Output the [x, y] coordinate of the center of the cell containing the given text.  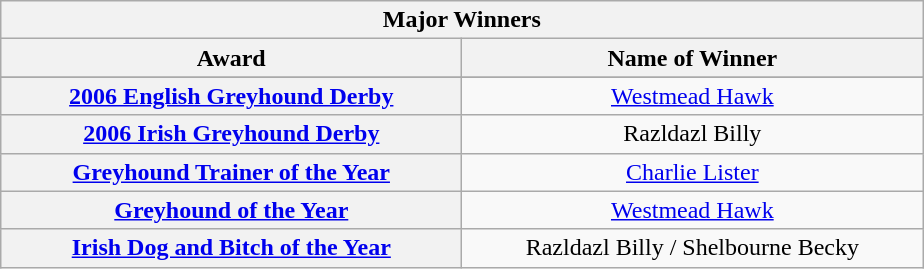
Razldazl Billy [692, 134]
Award [232, 58]
Charlie Lister [692, 172]
Irish Dog and Bitch of the Year [232, 248]
2006 Irish Greyhound Derby [232, 134]
Greyhound of the Year [232, 210]
Razldazl Billy / Shelbourne Becky [692, 248]
Greyhound Trainer of the Year [232, 172]
Name of Winner [692, 58]
2006 English Greyhound Derby [232, 96]
Major Winners [462, 20]
